Return (X, Y) of the center of cell containing provided text 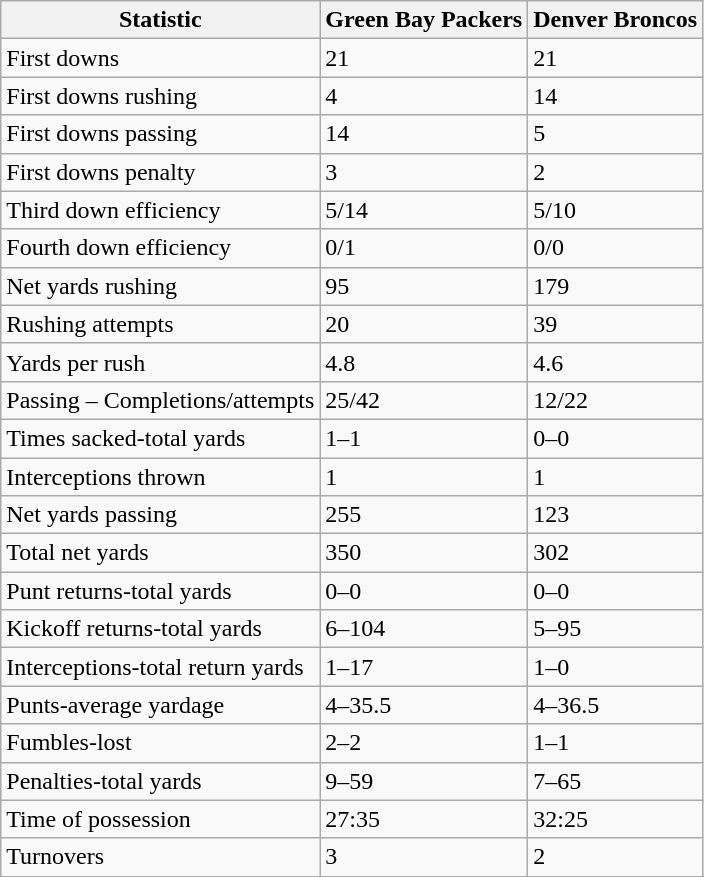
Green Bay Packers (424, 20)
Time of possession (160, 819)
4–35.5 (424, 705)
Kickoff returns-total yards (160, 629)
Interceptions thrown (160, 477)
First downs passing (160, 134)
Net yards passing (160, 515)
Times sacked-total yards (160, 438)
95 (424, 286)
1–17 (424, 667)
Yards per rush (160, 362)
4.6 (616, 362)
First downs (160, 58)
Punt returns-total yards (160, 591)
20 (424, 324)
Interceptions-total return yards (160, 667)
5–95 (616, 629)
0/1 (424, 248)
27:35 (424, 819)
Total net yards (160, 553)
0/0 (616, 248)
12/22 (616, 400)
Third down efficiency (160, 210)
302 (616, 553)
2–2 (424, 743)
5 (616, 134)
Turnovers (160, 857)
5/14 (424, 210)
39 (616, 324)
4.8 (424, 362)
Fourth down efficiency (160, 248)
179 (616, 286)
First downs rushing (160, 96)
255 (424, 515)
32:25 (616, 819)
6–104 (424, 629)
Net yards rushing (160, 286)
4–36.5 (616, 705)
25/42 (424, 400)
Rushing attempts (160, 324)
Passing – Completions/attempts (160, 400)
Denver Broncos (616, 20)
First downs penalty (160, 172)
Punts-average yardage (160, 705)
5/10 (616, 210)
Penalties-total yards (160, 781)
350 (424, 553)
1–0 (616, 667)
123 (616, 515)
9–59 (424, 781)
4 (424, 96)
7–65 (616, 781)
Statistic (160, 20)
Fumbles-lost (160, 743)
